Detect which cell encompasses the target text, then output its (x, y) center coordinate. 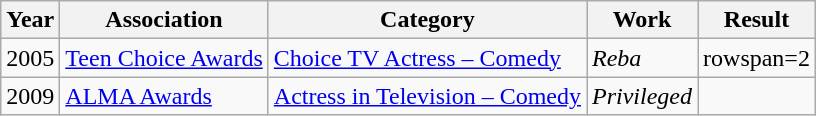
Choice TV Actress – Comedy (427, 58)
Work (642, 20)
2009 (30, 96)
ALMA Awards (164, 96)
Privileged (642, 96)
Result (757, 20)
Teen Choice Awards (164, 58)
Category (427, 20)
Actress in Television – Comedy (427, 96)
rowspan=2 (757, 58)
2005 (30, 58)
Year (30, 20)
Association (164, 20)
Reba (642, 58)
